Extract the (x, y) coordinate from the center of the cell holding the provided text.  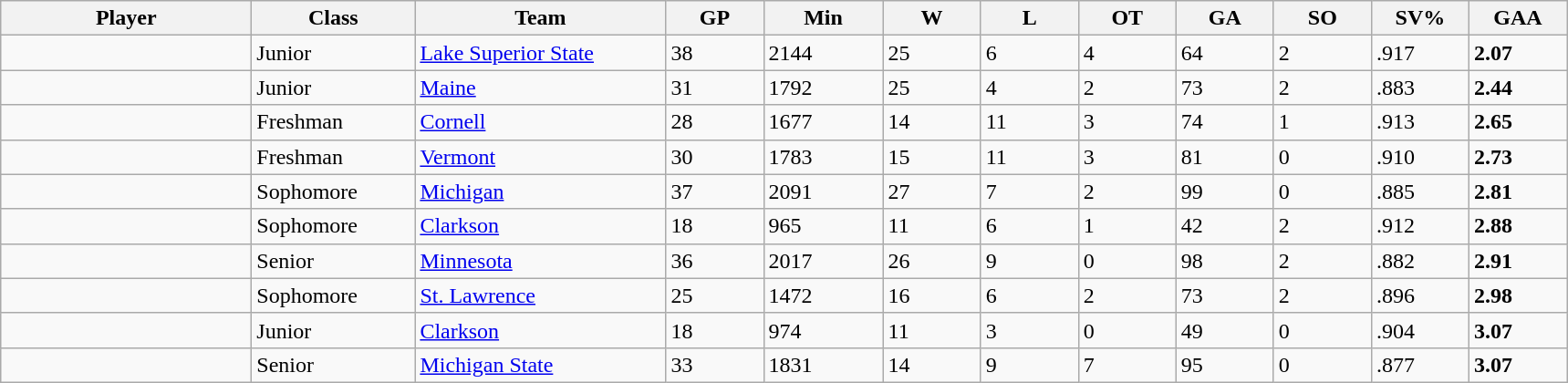
81 (1224, 157)
SO (1323, 18)
2.91 (1518, 261)
36 (715, 261)
1472 (823, 295)
1783 (823, 157)
33 (715, 365)
49 (1224, 330)
.896 (1419, 295)
Player (126, 18)
99 (1224, 191)
.883 (1419, 88)
2.73 (1518, 157)
.885 (1419, 191)
974 (823, 330)
42 (1224, 226)
St. Lawrence (540, 295)
74 (1224, 122)
26 (932, 261)
31 (715, 88)
2.07 (1518, 53)
Class (334, 18)
.904 (1419, 330)
.910 (1419, 157)
95 (1224, 365)
GA (1224, 18)
Team (540, 18)
Vermont (540, 157)
64 (1224, 53)
.877 (1419, 365)
.917 (1419, 53)
Min (823, 18)
28 (715, 122)
2.44 (1518, 88)
L (1029, 18)
2.65 (1518, 122)
2091 (823, 191)
1792 (823, 88)
2.98 (1518, 295)
2.88 (1518, 226)
SV% (1419, 18)
2017 (823, 261)
.913 (1419, 122)
Michigan State (540, 365)
15 (932, 157)
27 (932, 191)
1677 (823, 122)
OT (1127, 18)
Maine (540, 88)
30 (715, 157)
.912 (1419, 226)
.882 (1419, 261)
1831 (823, 365)
Michigan (540, 191)
38 (715, 53)
965 (823, 226)
GP (715, 18)
2144 (823, 53)
2.81 (1518, 191)
Cornell (540, 122)
16 (932, 295)
GAA (1518, 18)
98 (1224, 261)
Lake Superior State (540, 53)
W (932, 18)
37 (715, 191)
Minnesota (540, 261)
